Determine the (X, Y) coordinate at the center of the cell enclosing the given text.  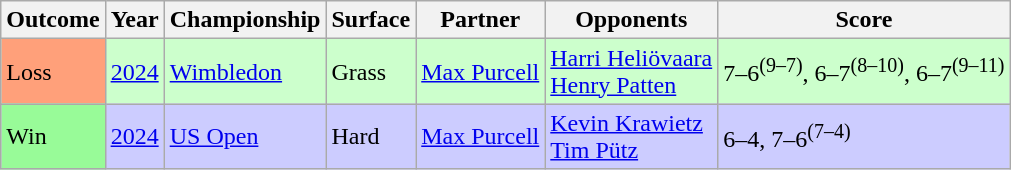
Year (134, 20)
US Open (245, 136)
Kevin Krawietz Tim Pütz (632, 136)
Harri Heliövaara Henry Patten (632, 72)
Surface (371, 20)
Partner (480, 20)
Hard (371, 136)
Opponents (632, 20)
Loss (53, 72)
7–6(9–7), 6–7(8–10), 6–7(9–11) (864, 72)
Score (864, 20)
Grass (371, 72)
Win (53, 136)
6–4, 7–6(7–4) (864, 136)
Wimbledon (245, 72)
Championship (245, 20)
Outcome (53, 20)
